From the cell containing the given text, extract its center point as [x, y] coordinate. 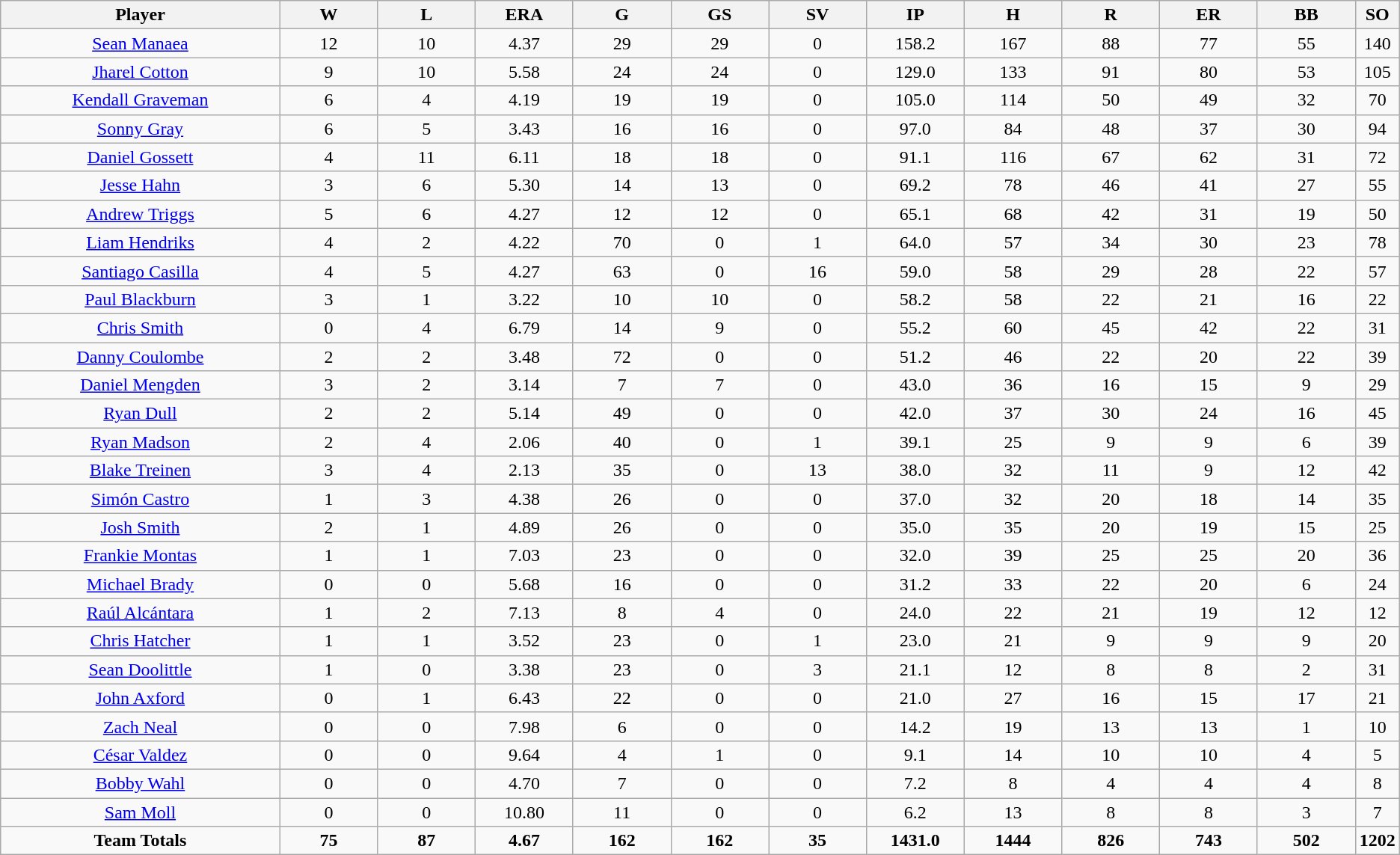
32.0 [915, 556]
Santiago Casilla [141, 271]
Jharel Cotton [141, 72]
105.0 [915, 100]
Michael Brady [141, 584]
Daniel Gossett [141, 157]
R [1111, 15]
6.43 [525, 698]
53 [1306, 72]
3.43 [525, 129]
59.0 [915, 271]
6.11 [525, 157]
BB [1306, 15]
51.2 [915, 357]
31.2 [915, 584]
21.0 [915, 698]
3.22 [525, 299]
Simón Castro [141, 499]
158.2 [915, 43]
91.1 [915, 157]
3.14 [525, 385]
6.2 [915, 812]
7.13 [525, 613]
1202 [1378, 841]
5.14 [525, 414]
129.0 [915, 72]
88 [1111, 43]
38.0 [915, 471]
65.1 [915, 214]
23.0 [915, 641]
133 [1013, 72]
9.64 [525, 755]
91 [1111, 72]
Chris Hatcher [141, 641]
39.1 [915, 442]
4.38 [525, 499]
167 [1013, 43]
Zach Neal [141, 726]
42.0 [915, 414]
4.89 [525, 527]
ER [1209, 15]
97.0 [915, 129]
H [1013, 15]
63 [622, 271]
Bobby Wahl [141, 783]
14.2 [915, 726]
Liam Hendriks [141, 242]
Player [141, 15]
John Axford [141, 698]
1444 [1013, 841]
7.98 [525, 726]
SO [1378, 15]
4.67 [525, 841]
2.13 [525, 471]
4.22 [525, 242]
140 [1378, 43]
67 [1111, 157]
826 [1111, 841]
33 [1013, 584]
César Valdez [141, 755]
55.2 [915, 328]
Blake Treinen [141, 471]
743 [1209, 841]
69.2 [915, 186]
80 [1209, 72]
4.37 [525, 43]
4.70 [525, 783]
10.80 [525, 812]
L [426, 15]
5.58 [525, 72]
4.19 [525, 100]
77 [1209, 43]
40 [622, 442]
ERA [525, 15]
24.0 [915, 613]
84 [1013, 129]
IP [915, 15]
Sonny Gray [141, 129]
7.2 [915, 783]
3.48 [525, 357]
43.0 [915, 385]
94 [1378, 129]
Kendall Graveman [141, 100]
114 [1013, 100]
58.2 [915, 299]
3.38 [525, 669]
Jesse Hahn [141, 186]
62 [1209, 157]
35.0 [915, 527]
28 [1209, 271]
Chris Smith [141, 328]
Sean Doolittle [141, 669]
Team Totals [141, 841]
502 [1306, 841]
Frankie Montas [141, 556]
G [622, 15]
6.79 [525, 328]
21.1 [915, 669]
Sam Moll [141, 812]
5.68 [525, 584]
Andrew Triggs [141, 214]
48 [1111, 129]
Ryan Madson [141, 442]
W [329, 15]
41 [1209, 186]
7.03 [525, 556]
116 [1013, 157]
9.1 [915, 755]
87 [426, 841]
Sean Manaea [141, 43]
Raúl Alcántara [141, 613]
GS [719, 15]
3.52 [525, 641]
37.0 [915, 499]
105 [1378, 72]
2.06 [525, 442]
Josh Smith [141, 527]
60 [1013, 328]
64.0 [915, 242]
17 [1306, 698]
1431.0 [915, 841]
SV [818, 15]
34 [1111, 242]
Danny Coulombe [141, 357]
68 [1013, 214]
Daniel Mengden [141, 385]
75 [329, 841]
Paul Blackburn [141, 299]
Ryan Dull [141, 414]
5.30 [525, 186]
